Return the [x, y] coordinate for the center point of the cell that contains the specified text.  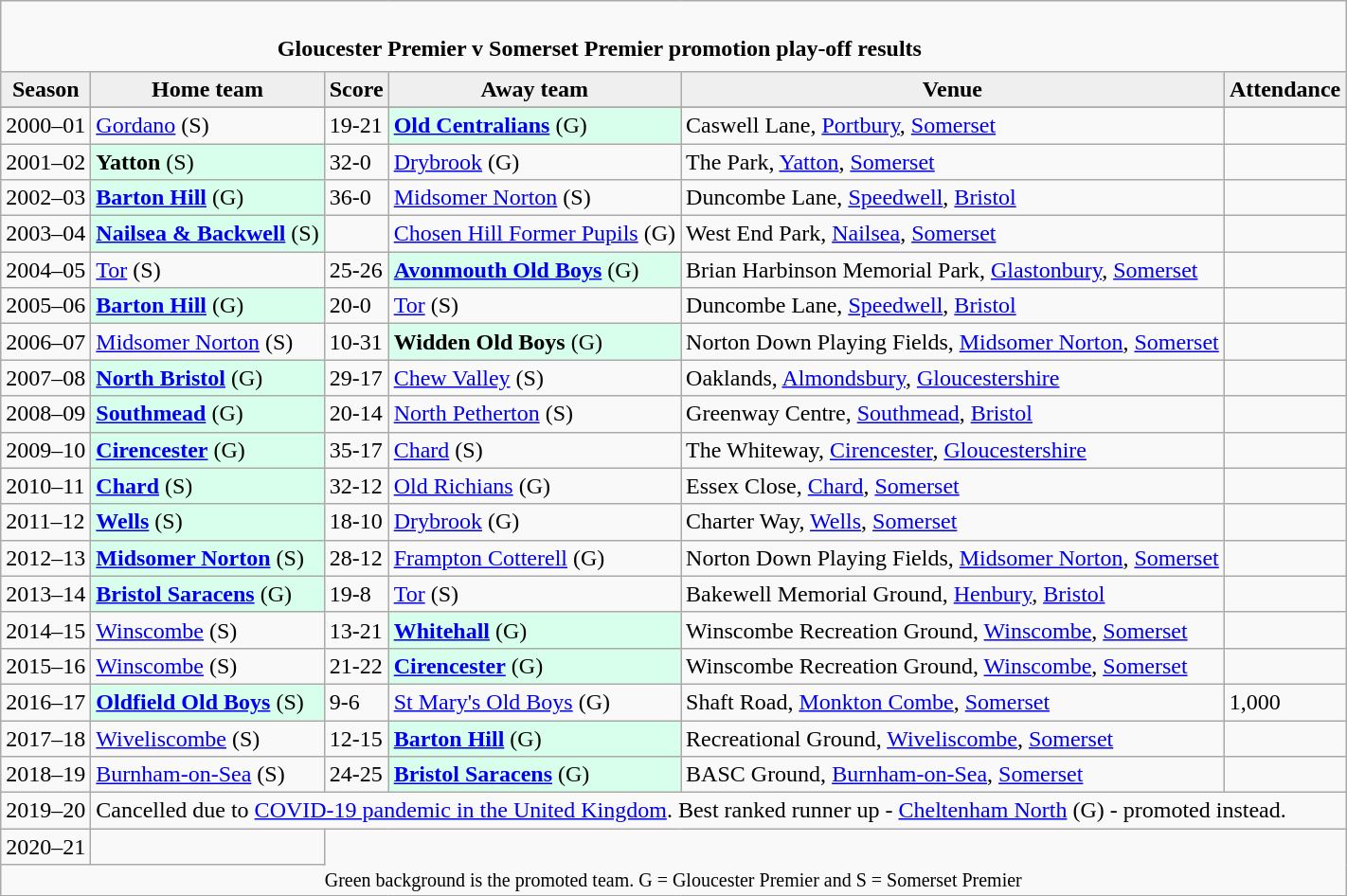
29-17 [356, 378]
Widden Old Boys (G) [534, 342]
The Whiteway, Cirencester, Gloucestershire [953, 450]
36-0 [356, 198]
28-12 [356, 558]
Wiveliscombe (S) [207, 738]
Cancelled due to COVID-19 pandemic in the United Kingdom. Best ranked runner up - Cheltenham North (G) - promoted instead. [718, 811]
13-21 [356, 630]
24-25 [356, 775]
Old Richians (G) [534, 486]
The Park, Yatton, Somerset [953, 162]
Bakewell Memorial Ground, Henbury, Bristol [953, 594]
20-0 [356, 306]
2011–12 [45, 522]
Brian Harbinson Memorial Park, Glastonbury, Somerset [953, 270]
1,000 [1284, 702]
19-8 [356, 594]
2000–01 [45, 125]
Home team [207, 89]
Whitehall (G) [534, 630]
St Mary's Old Boys (G) [534, 702]
2004–05 [45, 270]
2001–02 [45, 162]
Avonmouth Old Boys (G) [534, 270]
21-22 [356, 666]
Gordano (S) [207, 125]
12-15 [356, 738]
Oldfield Old Boys (S) [207, 702]
Season [45, 89]
Chew Valley (S) [534, 378]
32-12 [356, 486]
Away team [534, 89]
Oaklands, Almondsbury, Gloucestershire [953, 378]
Charter Way, Wells, Somerset [953, 522]
Yatton (S) [207, 162]
2020–21 [45, 847]
20-14 [356, 414]
Burnham-on-Sea (S) [207, 775]
2003–04 [45, 234]
2006–07 [45, 342]
2014–15 [45, 630]
35-17 [356, 450]
Chosen Hill Former Pupils (G) [534, 234]
Score [356, 89]
25-26 [356, 270]
BASC Ground, Burnham-on-Sea, Somerset [953, 775]
Venue [953, 89]
Green background is the promoted team. G = Gloucester Premier and S = Somerset Premier [673, 881]
2015–16 [45, 666]
Recreational Ground, Wiveliscombe, Somerset [953, 738]
18-10 [356, 522]
Caswell Lane, Portbury, Somerset [953, 125]
North Petherton (S) [534, 414]
Old Centralians (G) [534, 125]
2010–11 [45, 486]
Nailsea & Backwell (S) [207, 234]
2008–09 [45, 414]
West End Park, Nailsea, Somerset [953, 234]
19-21 [356, 125]
2007–08 [45, 378]
Frampton Cotterell (G) [534, 558]
2009–10 [45, 450]
32-0 [356, 162]
2002–03 [45, 198]
Greenway Centre, Southmead, Bristol [953, 414]
2017–18 [45, 738]
Shaft Road, Monkton Combe, Somerset [953, 702]
9-6 [356, 702]
2013–14 [45, 594]
2012–13 [45, 558]
Attendance [1284, 89]
2018–19 [45, 775]
10-31 [356, 342]
2019–20 [45, 811]
Wells (S) [207, 522]
North Bristol (G) [207, 378]
Essex Close, Chard, Somerset [953, 486]
2016–17 [45, 702]
Southmead (G) [207, 414]
2005–06 [45, 306]
